Detect which cell encompasses the target text, then output its (x, y) center coordinate. 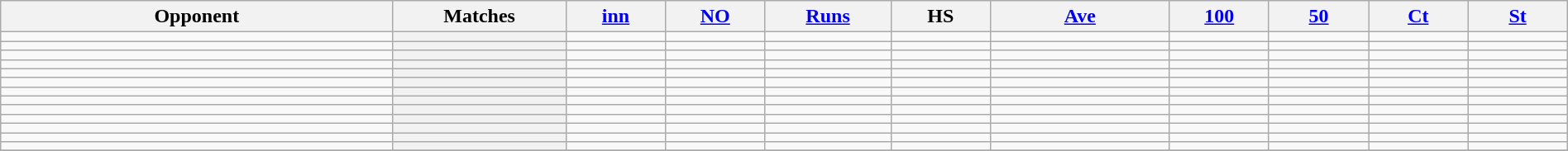
Ave (1080, 17)
HS (940, 17)
Runs (828, 17)
100 (1219, 17)
Ct (1418, 17)
Opponent (197, 17)
NO (715, 17)
St (1518, 17)
inn (615, 17)
Matches (480, 17)
50 (1318, 17)
